Detect which cell encompasses the target text, then output its (X, Y) center coordinate. 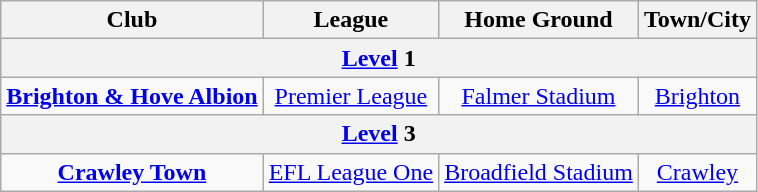
Crawley Town (132, 172)
Town/City (697, 20)
Broadfield Stadium (539, 172)
Level 1 (379, 58)
Brighton & Hove Albion (132, 96)
Home Ground (539, 20)
EFL League One (350, 172)
Crawley (697, 172)
Premier League (350, 96)
Falmer Stadium (539, 96)
Club (132, 20)
League (350, 20)
Level 3 (379, 134)
Brighton (697, 96)
